Detect which cell encompasses the target text, then output its [x, y] center coordinate. 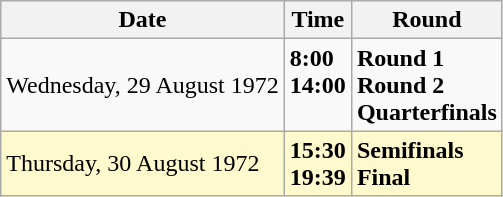
Date [143, 20]
Wednesday, 29 August 1972 [143, 85]
Round [426, 20]
Thursday, 30 August 1972 [143, 164]
Round 1Round 2Quarterfinals [426, 85]
8:0014:00 [318, 85]
15:3019:39 [318, 164]
SemifinalsFinal [426, 164]
Time [318, 20]
